Provide the (x, y) coordinate of the cell's center where the given text is located.  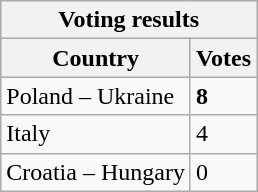
Votes (223, 58)
Croatia – Hungary (96, 172)
Voting results (129, 20)
4 (223, 134)
0 (223, 172)
Poland – Ukraine (96, 96)
Country (96, 58)
8 (223, 96)
Italy (96, 134)
